Capture the cell that displays the provided text and extract its [X, Y] central coordinate. 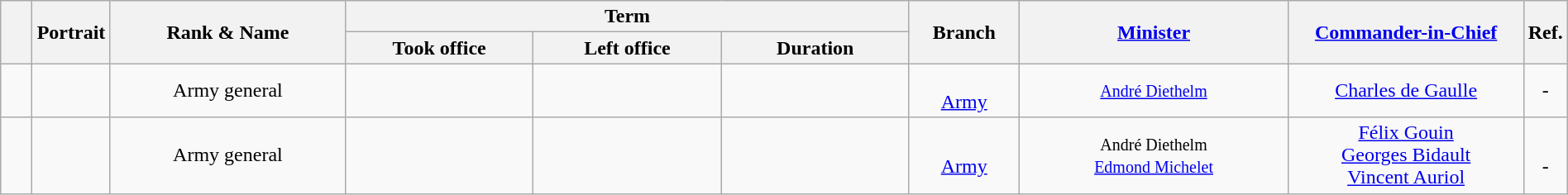
Félix GouinGeorges BidaultVincent Auriol [1406, 155]
Term [627, 17]
Duration [815, 48]
Rank & Name [227, 32]
Branch [964, 32]
Left office [627, 48]
Charles de Gaulle [1406, 91]
André DiethelmEdmond Michelet [1154, 155]
Minister [1154, 32]
Commander-in-Chief [1406, 32]
Ref. [1545, 32]
André Diethelm [1154, 91]
Took office [438, 48]
Portrait [71, 32]
